Search for the cell housing the specified text and yield its [x, y] center coordinate. 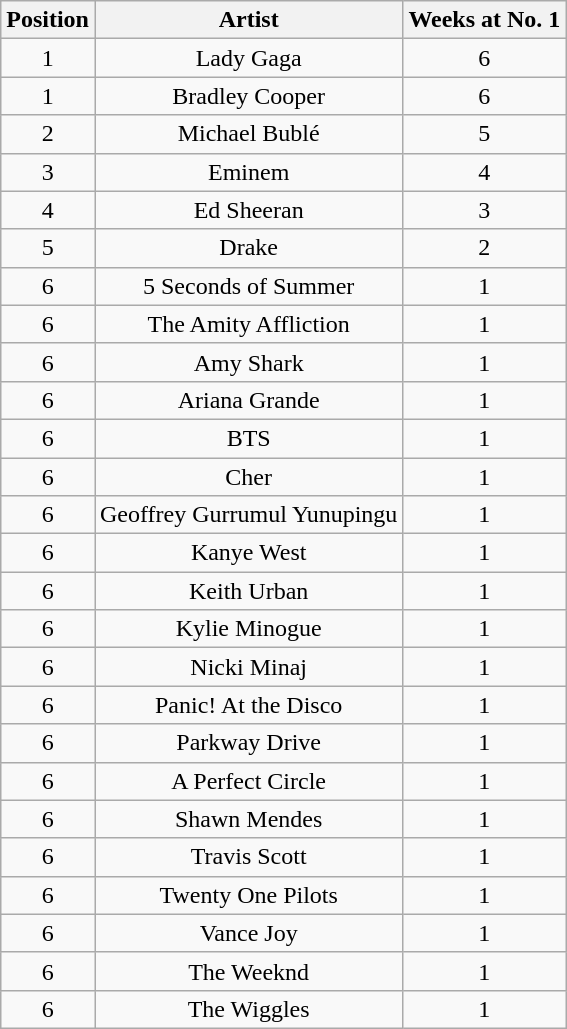
Travis Scott [248, 857]
Position [48, 20]
The Weeknd [248, 971]
Panic! At the Disco [248, 705]
Cher [248, 477]
BTS [248, 438]
Bradley Cooper [248, 96]
Keith Urban [248, 591]
Drake [248, 248]
Nicki Minaj [248, 667]
Kylie Minogue [248, 629]
Ariana Grande [248, 400]
The Wiggles [248, 1009]
Geoffrey Gurrumul Yunupingu [248, 515]
Artist [248, 20]
Amy Shark [248, 362]
A Perfect Circle [248, 781]
The Amity Affliction [248, 324]
Ed Sheeran [248, 210]
Parkway Drive [248, 743]
Weeks at No. 1 [484, 20]
Shawn Mendes [248, 819]
Michael Bublé [248, 134]
Lady Gaga [248, 58]
Twenty One Pilots [248, 895]
Kanye West [248, 553]
5 Seconds of Summer [248, 286]
Vance Joy [248, 933]
Eminem [248, 172]
